Identify which cell holds the provided text, then report its (X, Y) central coordinate. 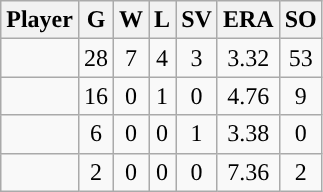
SV (197, 20)
16 (96, 96)
SO (300, 20)
3.38 (248, 134)
ERA (248, 20)
3.32 (248, 58)
G (96, 20)
L (162, 20)
3 (197, 58)
W (132, 20)
7.36 (248, 172)
4.76 (248, 96)
4 (162, 58)
9 (300, 96)
53 (300, 58)
28 (96, 58)
Player (40, 20)
6 (96, 134)
7 (132, 58)
